Extract the [X, Y] coordinate from the center of the cell holding the provided text.  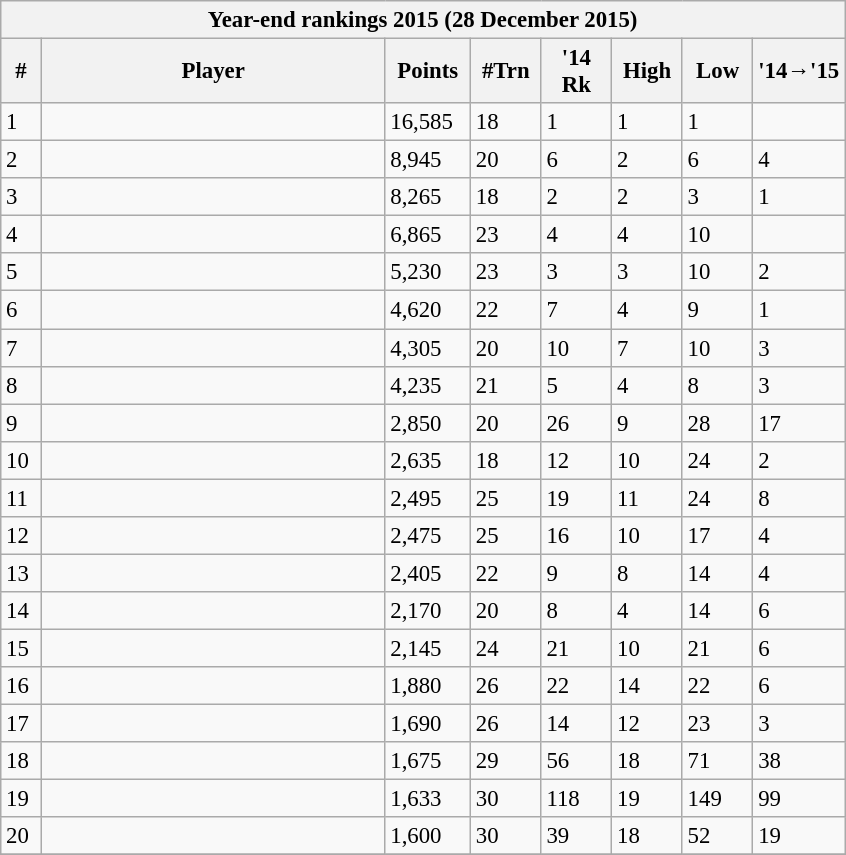
High [648, 72]
4,620 [428, 310]
2,170 [428, 611]
4,305 [428, 348]
Player [213, 72]
1,633 [428, 799]
'14→'15 [799, 72]
Points [428, 72]
15 [22, 648]
2,850 [428, 423]
28 [718, 423]
1,880 [428, 686]
Year-end rankings 2015 (28 December 2015) [423, 20]
5,230 [428, 273]
2,145 [428, 648]
56 [576, 761]
1,600 [428, 836]
99 [799, 799]
39 [576, 836]
1,690 [428, 724]
#Trn [506, 72]
118 [576, 799]
Low [718, 72]
71 [718, 761]
2,405 [428, 573]
8,945 [428, 160]
'14 Rk [576, 72]
29 [506, 761]
6,865 [428, 235]
52 [718, 836]
13 [22, 573]
149 [718, 799]
2,635 [428, 460]
16,585 [428, 122]
2,475 [428, 536]
4,235 [428, 385]
8,265 [428, 197]
2,495 [428, 498]
38 [799, 761]
1,675 [428, 761]
# [22, 72]
